Capture the cell that displays the provided text and extract its (x, y) central coordinate. 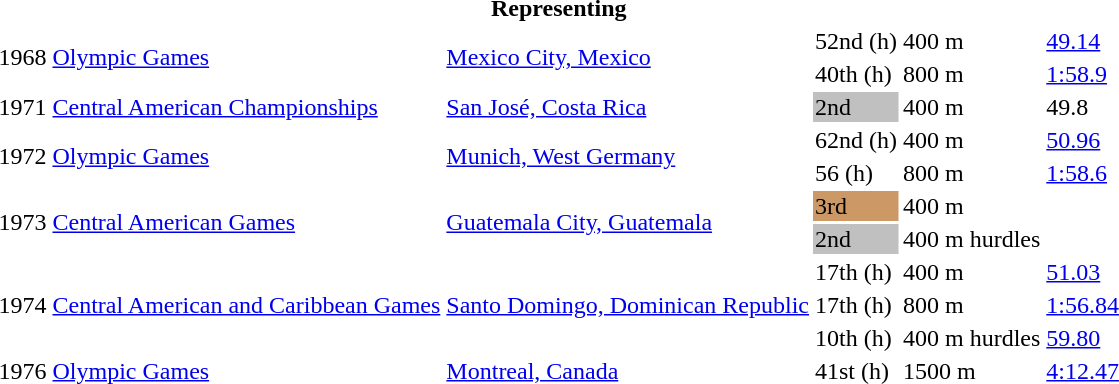
52nd (h) (856, 41)
40th (h) (856, 74)
Central American Games (246, 222)
Mexico City, Mexico (628, 58)
10th (h) (856, 338)
3rd (856, 206)
Central American Championships (246, 107)
56 (h) (856, 173)
Santo Domingo, Dominican Republic (628, 305)
62nd (h) (856, 140)
Munich, West Germany (628, 156)
Central American and Caribbean Games (246, 305)
Guatemala City, Guatemala (628, 222)
San José, Costa Rica (628, 107)
